For the text-containing cell, return its midpoint in (x, y) coordinate format. 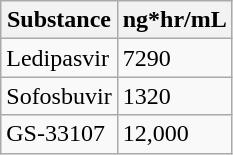
ng*hr/mL (174, 20)
Substance (59, 20)
GS-33107 (59, 134)
12,000 (174, 134)
Sofosbuvir (59, 96)
1320 (174, 96)
7290 (174, 58)
Ledipasvir (59, 58)
